Determine the [X, Y] coordinate at the center of the cell enclosing the given text.  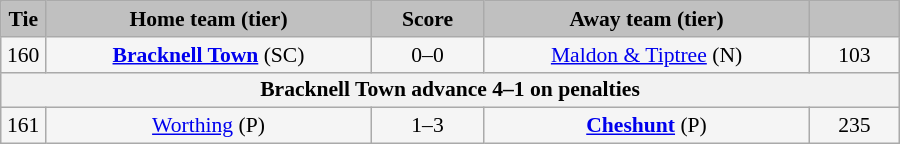
235 [854, 126]
0–0 [427, 55]
103 [854, 55]
Worthing (P) [209, 126]
1–3 [427, 126]
Cheshunt (P) [647, 126]
160 [24, 55]
Maldon & Tiptree (N) [647, 55]
Score [427, 19]
Bracknell Town advance 4–1 on penalties [450, 90]
Bracknell Town (SC) [209, 55]
Home team (tier) [209, 19]
Away team (tier) [647, 19]
Tie [24, 19]
161 [24, 126]
